Determine the [X, Y] coordinate at the center of the cell enclosing the given text.  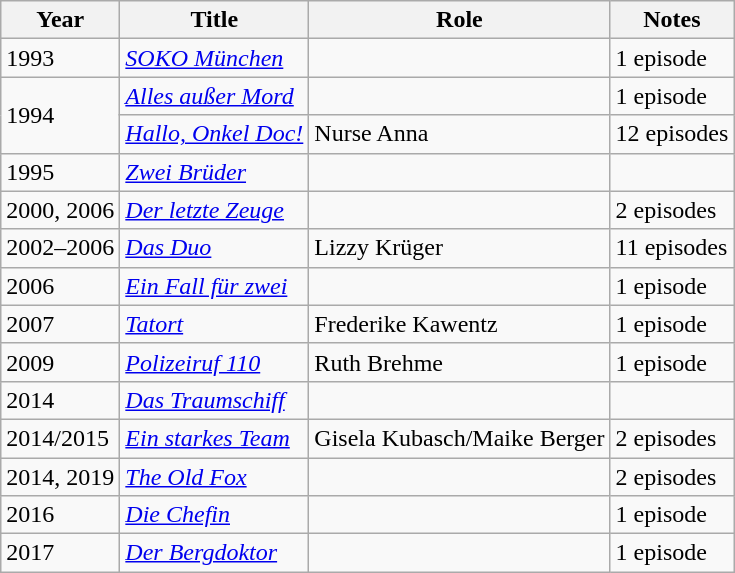
Ruth Brehme [460, 362]
Notes [672, 20]
Tatort [214, 324]
12 episodes [672, 134]
2014/2015 [60, 438]
2016 [60, 515]
1995 [60, 172]
Lizzy Krüger [460, 248]
Alles außer Mord [214, 96]
Year [60, 20]
2000, 2006 [60, 210]
2017 [60, 553]
2007 [60, 324]
1994 [60, 115]
Der Bergdoktor [214, 553]
2002–2006 [60, 248]
Zwei Brüder [214, 172]
2014 [60, 400]
Ein Fall für zwei [214, 286]
Hallo, Onkel Doc! [214, 134]
SOKO München [214, 58]
Nurse Anna [460, 134]
Frederike Kawentz [460, 324]
1993 [60, 58]
Role [460, 20]
Der letzte Zeuge [214, 210]
Polizeiruf 110 [214, 362]
Ein starkes Team [214, 438]
2014, 2019 [60, 477]
Das Traumschiff [214, 400]
Das Duo [214, 248]
11 episodes [672, 248]
Title [214, 20]
2009 [60, 362]
Die Chefin [214, 515]
2006 [60, 286]
The Old Fox [214, 477]
Gisela Kubasch/Maike Berger [460, 438]
